Determine the [x, y] coordinate at the center of the cell enclosing the given text.  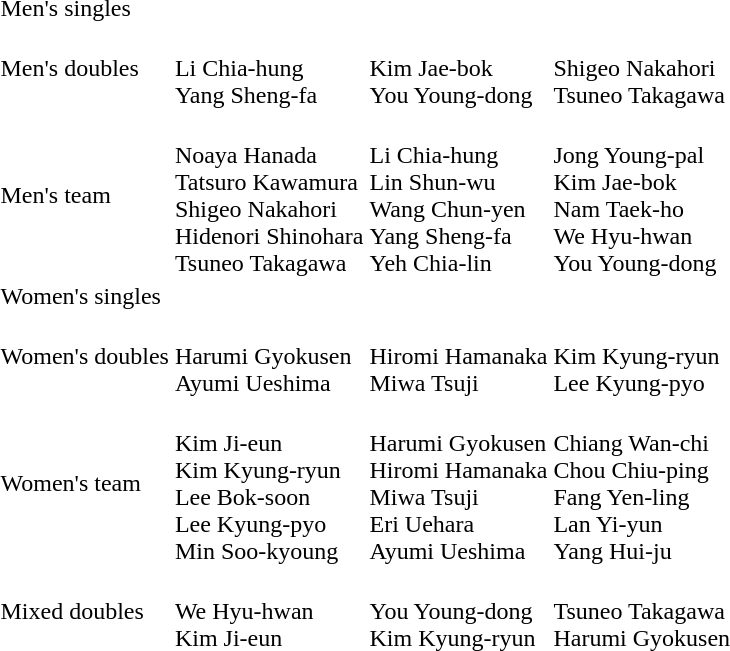
Hiromi HamanakaMiwa Tsuji [458, 356]
Noaya HanadaTatsuro KawamuraShigeo NakahoriHidenori ShinoharaTsuneo Takagawa [269, 196]
Harumi GyokusenAyumi Ueshima [269, 356]
Harumi GyokusenHiromi HamanakaMiwa TsujiEri UeharaAyumi Ueshima [458, 484]
Li Chia-hungLin Shun-wuWang Chun-yenYang Sheng-faYeh Chia-lin [458, 196]
Li Chia-hungYang Sheng-fa [269, 68]
Kim Ji-eunKim Kyung-ryunLee Bok-soonLee Kyung-pyoMin Soo-kyoung [269, 484]
Kim Jae-bokYou Young-dong [458, 68]
